Extract the [x, y] coordinate from the center of the cell holding the provided text.  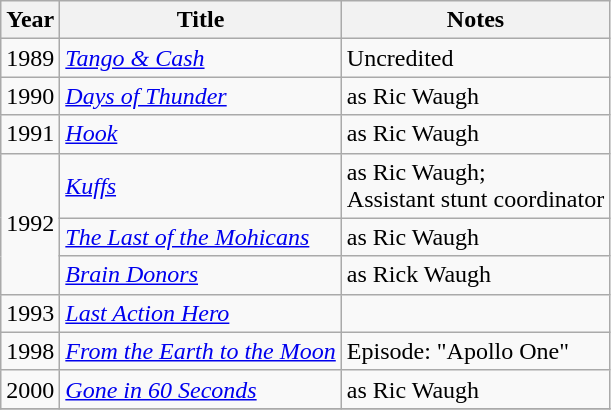
Kuffs [200, 186]
as Ric Waugh;Assistant stunt coordinator [475, 186]
Episode: "Apollo One" [475, 351]
Uncredited [475, 58]
2000 [30, 389]
Last Action Hero [200, 313]
1993 [30, 313]
1992 [30, 224]
Hook [200, 134]
1989 [30, 58]
1990 [30, 96]
1991 [30, 134]
The Last of the Mohicans [200, 237]
Gone in 60 Seconds [200, 389]
Days of Thunder [200, 96]
Brain Donors [200, 275]
1998 [30, 351]
Year [30, 20]
as Rick Waugh [475, 275]
Tango & Cash [200, 58]
Notes [475, 20]
From the Earth to the Moon [200, 351]
Title [200, 20]
